Return the [X, Y] coordinate for the center point of the cell that contains the specified text.  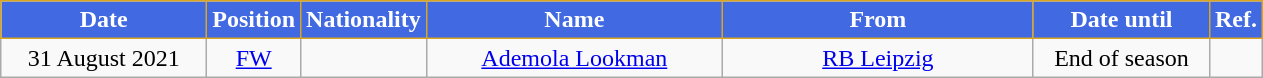
31 August 2021 [104, 58]
Date [104, 20]
Ref. [1236, 20]
Position [254, 20]
End of season [1121, 58]
RB Leipzig [878, 58]
From [878, 20]
Nationality [364, 20]
Date until [1121, 20]
Ademola Lookman [574, 58]
FW [254, 58]
Name [574, 20]
